Search for the cell housing the specified text and yield its [x, y] center coordinate. 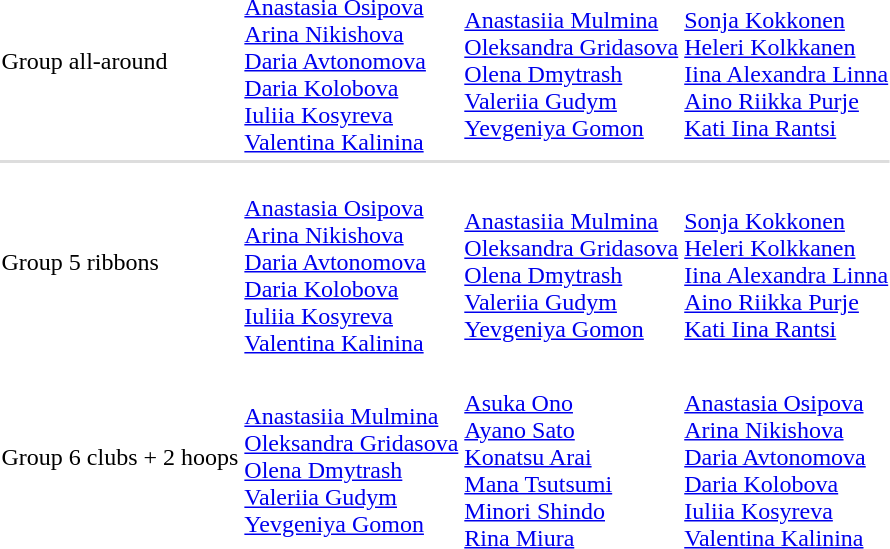
Sonja KokkonenHeleri KolkkanenIina Alexandra LinnaAino Riikka PurjeKati Iina Rantsi [786, 262]
Group 5 ribbons [120, 262]
Anastasia OsipovaArina NikishovaDaria AvtonomovaDaria KolobovaIuliia KosyrevaValentina Kalinina [352, 262]
Anastasiia MulminaOleksandra GridasovaOlena DmytrashValeriia GudymYevgeniya Gomon [572, 262]
